From the cell containing the given text, extract its center point as [x, y] coordinate. 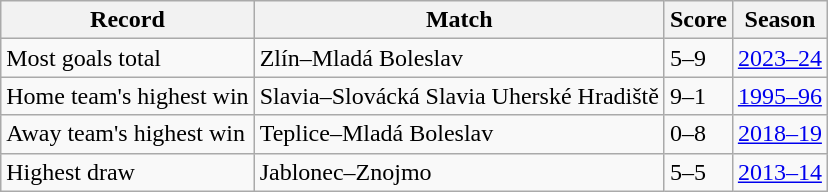
Season [780, 20]
Away team's highest win [128, 134]
Teplice–Mladá Boleslav [459, 134]
2023–24 [780, 58]
2018–19 [780, 134]
2013–14 [780, 172]
Slavia–Slovácká Slavia Uherské Hradiště [459, 96]
Match [459, 20]
Jablonec–Znojmo [459, 172]
0–8 [698, 134]
Home team's highest win [128, 96]
Zlín–Mladá Boleslav [459, 58]
1995–96 [780, 96]
Score [698, 20]
9–1 [698, 96]
5–9 [698, 58]
5–5 [698, 172]
Most goals total [128, 58]
Highest draw [128, 172]
Record [128, 20]
